Provide the [x, y] coordinate of the cell's center where the given text is located.  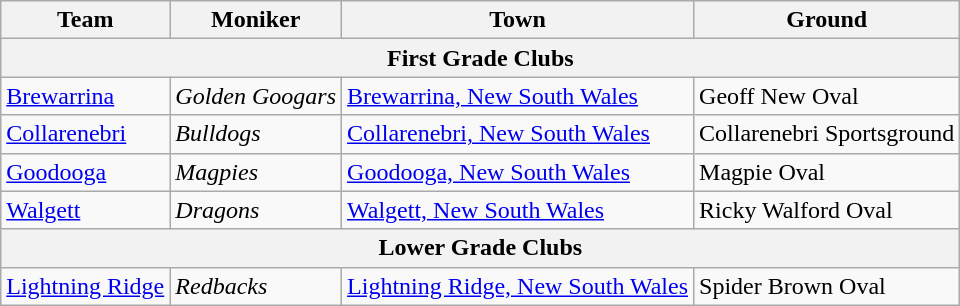
Team [86, 20]
Brewarrina, New South Wales [518, 96]
Dragons [256, 210]
Geoff New Oval [827, 96]
Ground [827, 20]
Collarenebri Sportsground [827, 134]
Walgett [86, 210]
Lower Grade Clubs [480, 248]
Brewarrina [86, 96]
Redbacks [256, 286]
Spider Brown Oval [827, 286]
Collarenebri [86, 134]
Goodooga, New South Wales [518, 172]
Bulldogs [256, 134]
Magpie Oval [827, 172]
Collarenebri, New South Wales [518, 134]
Golden Googars [256, 96]
Goodooga [86, 172]
First Grade Clubs [480, 58]
Walgett, New South Wales [518, 210]
Moniker [256, 20]
Ricky Walford Oval [827, 210]
Town [518, 20]
Magpies [256, 172]
Lightning Ridge [86, 286]
Lightning Ridge, New South Wales [518, 286]
